Search for the cell housing the specified text and yield its [x, y] center coordinate. 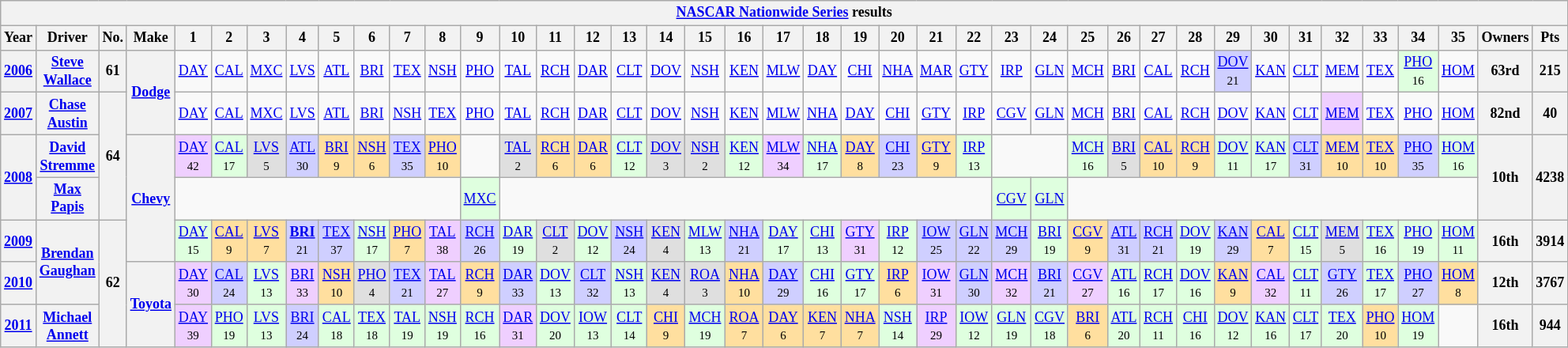
DOV11 [1233, 156]
40 [1551, 114]
MCH32 [1012, 283]
GLN19 [1012, 326]
Dodge [150, 92]
Chase Austin [67, 114]
BRI24 [303, 326]
CHI13 [823, 241]
CAL17 [229, 156]
Chevy [150, 198]
KAN17 [1271, 156]
DAY42 [193, 156]
MLW34 [782, 156]
Brendan Gaughan [67, 263]
TEX37 [337, 241]
CLT17 [1306, 326]
RCH26 [480, 241]
3914 [1551, 241]
2010 [19, 283]
BRI5 [1124, 156]
31 [1306, 38]
HOM11 [1459, 241]
Steve Wallace [67, 71]
NHA21 [744, 241]
944 [1551, 326]
BRI9 [337, 156]
DAR33 [518, 283]
27 [1159, 38]
NASCAR Nationwide Series results [784, 13]
14 [666, 38]
ATL31 [1124, 241]
10 [518, 38]
NSH14 [898, 326]
HOM16 [1459, 156]
NHA7 [860, 326]
20 [898, 38]
63rd [1505, 71]
DAY30 [193, 283]
4238 [1551, 177]
GTY31 [860, 241]
DOV20 [556, 326]
CHI23 [898, 156]
ATL20 [1124, 326]
11 [556, 38]
16 [744, 38]
RCH17 [1159, 283]
2009 [19, 241]
64 [112, 157]
ROA7 [744, 326]
NSH2 [705, 156]
IRP29 [937, 326]
15 [705, 38]
61 [112, 71]
PHO35 [1418, 156]
MAR [937, 71]
GLN22 [974, 241]
CLT14 [629, 326]
CGV27 [1087, 283]
KEN7 [823, 326]
19 [860, 38]
KAN29 [1233, 241]
CLT11 [1306, 283]
2 [229, 38]
IOW25 [937, 241]
NSH6 [371, 156]
DAY39 [193, 326]
TEX16 [1380, 241]
PHO27 [1418, 283]
DAR31 [518, 326]
4 [303, 38]
MCH19 [705, 326]
RCH21 [1159, 241]
2011 [19, 326]
BRI19 [1050, 241]
Make [150, 38]
28 [1195, 38]
2006 [19, 71]
GTY17 [860, 283]
Pts [1551, 38]
MEM10 [1342, 156]
TAL38 [443, 241]
TEX18 [371, 326]
32 [1342, 38]
12 [593, 38]
DOV3 [666, 156]
IOW12 [974, 326]
GLN30 [974, 283]
NSH24 [629, 241]
13 [629, 38]
5 [337, 38]
MCH29 [1012, 241]
IOW31 [937, 283]
HOM19 [1418, 326]
NHA10 [744, 283]
MLW13 [705, 241]
DOV13 [556, 283]
IOW13 [593, 326]
RCH16 [480, 326]
RCH6 [556, 156]
6 [371, 38]
215 [1551, 71]
2007 [19, 114]
David Stremme [67, 156]
IRP6 [898, 283]
CLT15 [1306, 241]
21 [937, 38]
GTY9 [937, 156]
35 [1459, 38]
BRI6 [1087, 326]
NSH13 [629, 283]
Owners [1505, 38]
DOV16 [1195, 283]
10th [1505, 177]
CGV9 [1087, 241]
1 [193, 38]
HOM8 [1459, 283]
RCH11 [1159, 326]
DAY17 [782, 241]
25 [1087, 38]
DOV21 [1233, 71]
ATL30 [303, 156]
18 [823, 38]
NSH17 [371, 241]
3 [266, 38]
KAN16 [1271, 326]
33 [1380, 38]
17 [782, 38]
DAY8 [860, 156]
34 [1418, 38]
TAL2 [518, 156]
DAR19 [518, 241]
22 [974, 38]
IRP13 [974, 156]
LVS5 [266, 156]
KAN9 [1233, 283]
Toyota [150, 304]
26 [1124, 38]
CLT2 [556, 241]
CAL32 [1271, 283]
CAL7 [1271, 241]
3767 [1551, 283]
IRP12 [898, 241]
CAL24 [229, 283]
No. [112, 38]
NHA17 [823, 156]
PHO4 [371, 283]
TEX10 [1380, 156]
7 [408, 38]
Driver [67, 38]
BRI33 [303, 283]
62 [112, 283]
9 [480, 38]
24 [1050, 38]
MCH16 [1087, 156]
TEX20 [1342, 326]
CAL10 [1159, 156]
8 [443, 38]
CAL9 [229, 241]
CGV18 [1050, 326]
CLT12 [629, 156]
NSH19 [443, 326]
TAL19 [408, 326]
29 [1233, 38]
ATL16 [1124, 283]
CAL18 [337, 326]
PHO16 [1418, 71]
DOV19 [1195, 241]
CLT31 [1306, 156]
2008 [19, 177]
30 [1271, 38]
LVS7 [266, 241]
Michael Annett [67, 326]
DAY29 [782, 283]
CLT32 [593, 283]
82nd [1505, 114]
CHI9 [666, 326]
KEN12 [744, 156]
NSH10 [337, 283]
12th [1505, 283]
TEX35 [408, 156]
MEM5 [1342, 241]
Year [19, 38]
GTY26 [1342, 283]
PHO7 [408, 241]
DAR6 [593, 156]
Max Papis [67, 199]
TEX21 [408, 283]
DAY6 [782, 326]
TAL27 [443, 283]
ROA3 [705, 283]
DAY15 [193, 241]
TEX17 [1380, 283]
23 [1012, 38]
